Extract the [x, y] coordinate from the center of the cell holding the provided text.  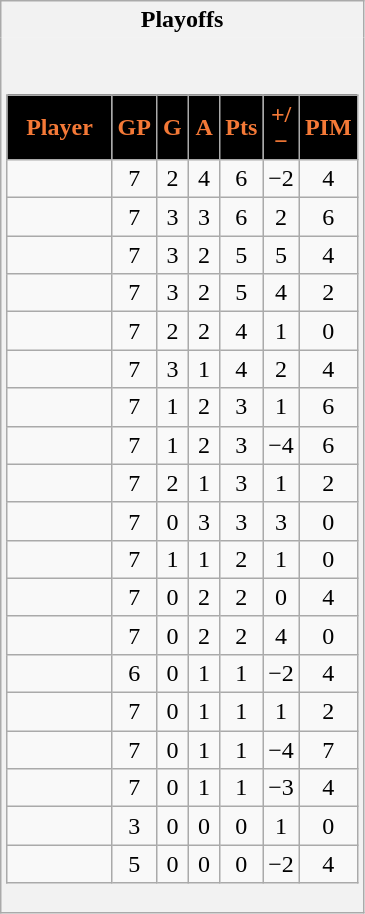
−3 [282, 788]
GP [134, 128]
Player [60, 128]
A [204, 128]
G [172, 128]
PIM [328, 128]
+/− [282, 128]
Pts [242, 128]
Playoffs [182, 20]
